Locate the cell with the specified text and output its (X, Y) center coordinate. 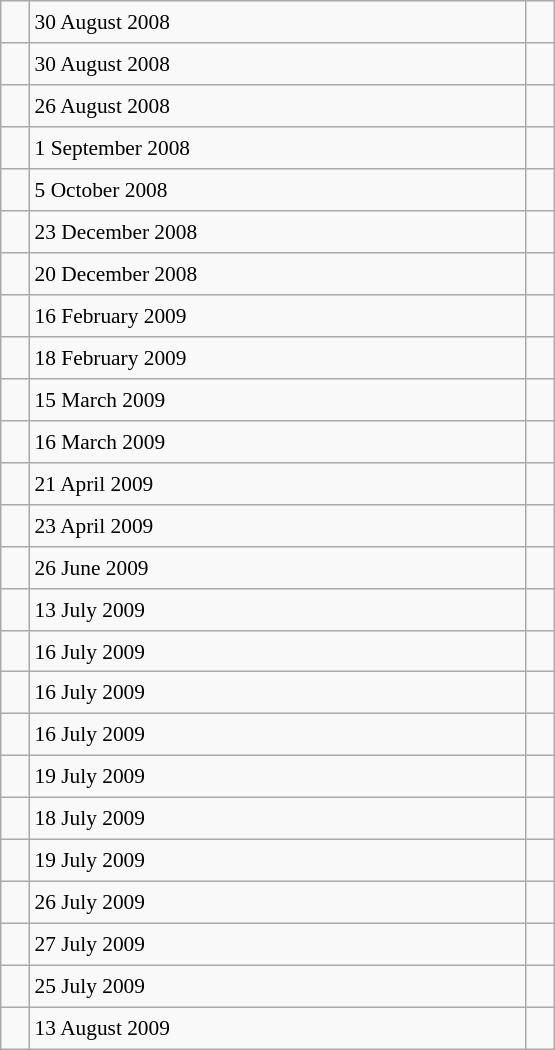
15 March 2009 (278, 399)
23 April 2009 (278, 525)
20 December 2008 (278, 274)
26 August 2008 (278, 106)
18 February 2009 (278, 358)
26 June 2009 (278, 567)
23 December 2008 (278, 232)
13 July 2009 (278, 609)
5 October 2008 (278, 190)
27 July 2009 (278, 945)
26 July 2009 (278, 903)
21 April 2009 (278, 483)
16 February 2009 (278, 316)
13 August 2009 (278, 1028)
1 September 2008 (278, 148)
25 July 2009 (278, 986)
18 July 2009 (278, 819)
16 March 2009 (278, 441)
